Return [X, Y] of the center of cell containing provided text 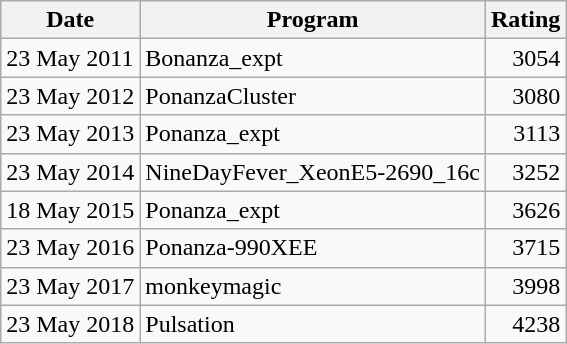
23 May 2012 [70, 96]
Rating [525, 20]
23 May 2017 [70, 286]
Ponanza-990XEE [313, 248]
3252 [525, 172]
Bonanza_expt [313, 58]
Date [70, 20]
3080 [525, 96]
3715 [525, 248]
18 May 2015 [70, 210]
NineDayFever_XeonE5-2690_16c [313, 172]
PonanzaCluster [313, 96]
3626 [525, 210]
Pulsation [313, 324]
23 May 2014 [70, 172]
4238 [525, 324]
Program [313, 20]
3113 [525, 134]
monkeymagic [313, 286]
23 May 2013 [70, 134]
23 May 2016 [70, 248]
3054 [525, 58]
23 May 2018 [70, 324]
3998 [525, 286]
23 May 2011 [70, 58]
